Pinpoint the cell where the given text exists, returning its (X, Y) midpoint coordinate. 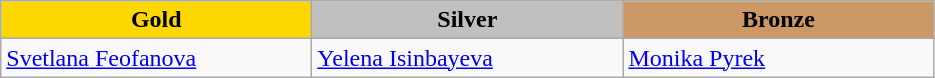
Svetlana Feofanova (156, 58)
Bronze (778, 20)
Yelena Isinbayeva (468, 58)
Monika Pyrek (778, 58)
Gold (156, 20)
Silver (468, 20)
